For the text-containing cell, return its midpoint in (x, y) coordinate format. 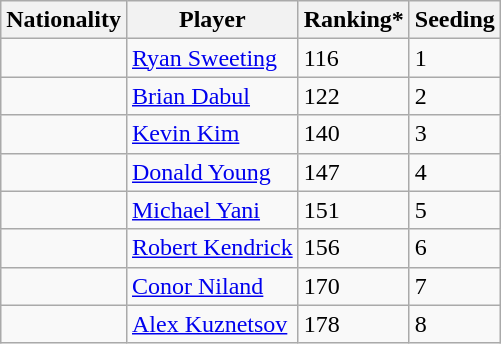
116 (354, 58)
4 (454, 172)
Robert Kendrick (212, 248)
1 (454, 58)
151 (354, 210)
Brian Dabul (212, 96)
3 (454, 134)
122 (354, 96)
2 (454, 96)
Seeding (454, 20)
Kevin Kim (212, 134)
Alex Kuznetsov (212, 324)
147 (354, 172)
140 (354, 134)
7 (454, 286)
178 (354, 324)
5 (454, 210)
Ryan Sweeting (212, 58)
Player (212, 20)
Ranking* (354, 20)
Nationality (64, 20)
6 (454, 248)
Donald Young (212, 172)
156 (354, 248)
170 (354, 286)
Conor Niland (212, 286)
8 (454, 324)
Michael Yani (212, 210)
